Detect which cell encompasses the target text, then output its [x, y] center coordinate. 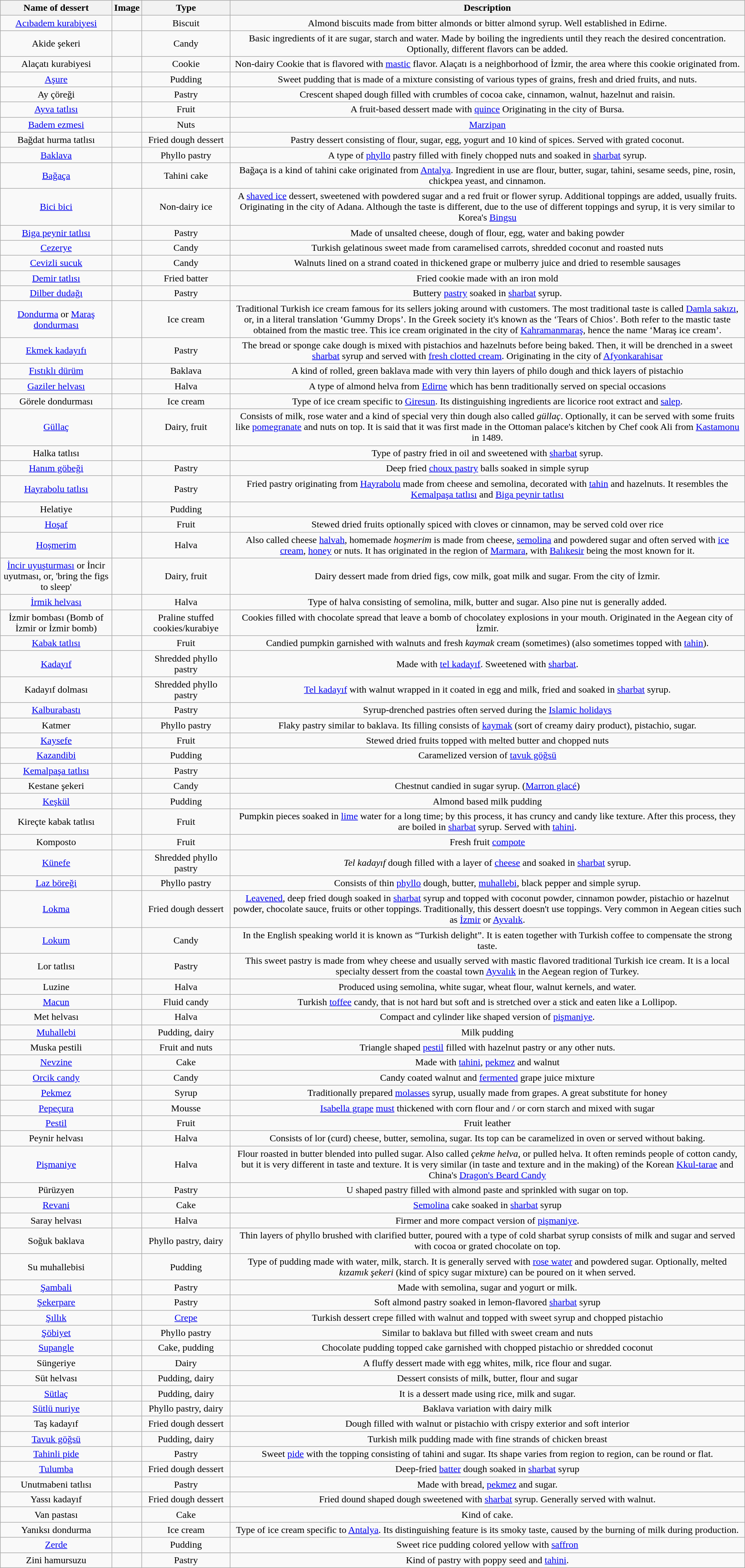
Akide şekeri [57, 44]
Crescent shaped dough filled with crumbles of cocoa cake, cinnamon, walnut, hazelnut and raisin. [487, 94]
Description [487, 8]
Met helvası [57, 1017]
Kind of pastry with poppy seed and tahini. [487, 1560]
Flaky pastry similar to baklava. Its filling consists of kaymak (sort of creamy dairy product), pistachio, sugar. [487, 725]
Nuts [186, 125]
Alaçatı kurabiyesi [57, 64]
Stewed dried fruits topped with melted butter and chopped nuts [487, 740]
Kind of cake. [487, 1515]
Turkish milk pudding made with fine strands of chicken breast [487, 1439]
Hayrabolu tatlısı [57, 489]
Name of dessert [57, 8]
Orcik candy [57, 1078]
Katmer [57, 725]
Turkish toffee candy, that is not hard but soft and is stretched over a stick and eaten like a Lollipop. [487, 1002]
Cookies filled with chocolate spread that leave a bomb of chocolatey explosions in your mouth. Originated in the Aegean city of İzmir. [487, 623]
Tel kadayıf with walnut wrapped in it coated in egg and milk, fried and soaked in sharbat syrup. [487, 689]
Helatiye [57, 509]
Pastry dessert consisting of flour, sugar, egg, yogurt and 10 kind of spices. Served with grated coconut. [487, 140]
Sweet pudding that is made of a mixture consisting of various types of grains, fresh and dried fruits, and nuts. [487, 79]
Made with bread, pekmez and sugar. [487, 1484]
Halka tatlısı [57, 453]
Sweet pide with the topping consisting of tahini and sugar. Its shape varies from region to region, can be round or flat. [487, 1454]
Consists of thin phyllo dough, butter, muhallebi, black pepper and simple syrup. [487, 883]
Lokum [57, 940]
Sütlaç [57, 1393]
Tahini cake [186, 175]
Süt helvası [57, 1378]
Made of unsalted cheese, dough of flour, egg, water and baking powder [487, 233]
Şambali [57, 1287]
Komposto [57, 842]
Taş kadayıf [57, 1424]
Syrup [186, 1093]
Yassı kadayıf [57, 1500]
Biga peynir tatlısı [57, 233]
Compact and cylinder like shaped version of pişmaniye. [487, 1017]
Fried cookie made with an iron mold [487, 278]
Muhallebi [57, 1032]
Dough filled with walnut or pistachio with crispy exterior and soft interior [487, 1424]
Saray helvası [57, 1220]
Keşkül [57, 801]
Fried dound shaped dough sweetened with sharbat syrup. Generally served with walnut. [487, 1500]
Fıstıklı dürüm [57, 371]
Type of ice cream specific to Antalya. Its distinguishing feature is its smoky taste, caused by the burning of milk during production. [487, 1530]
Made with tahini, pekmez and walnut [487, 1062]
Milk pudding [487, 1032]
Non-dairy Cookie that is flavored with mastic flavor. Alaçatı is a neighborhood of İzmir, the area where this cookie originated from. [487, 64]
A type of almond helva from Edirne which has benn traditionally served on special occasions [487, 386]
Chestnut candied in sugar syrup. (Marron glacé) [487, 786]
Lokma [57, 909]
Biscuit [186, 23]
Hoşaf [57, 524]
Kemalpaşa tatlısı [57, 771]
Fruit and nuts [186, 1047]
Made with semolina, sugar and yogurt or milk. [487, 1287]
Ekmek kadayıfı [57, 350]
Almond based milk pudding [487, 801]
Nevzine [57, 1062]
Yanıksı dondurma [57, 1530]
Pekmez [57, 1093]
Pürüzyen [57, 1190]
Candy coated walnut and fermented grape juice mixture [487, 1078]
Deep fried choux pastry balls soaked in simple syrup [487, 468]
Firmer and more compact version of pişmaniye. [487, 1220]
Kestane şekeri [57, 786]
Kazandibi [57, 756]
Tavuk göğsü [57, 1439]
Fluid candy [186, 1002]
Kabak tatlısı [57, 643]
Mousse [186, 1108]
U shaped pastry filled with almond paste and sprinkled with sugar on top. [487, 1190]
Kalburabastı [57, 710]
Turkish dessert crepe filled with walnut and topped with sweet syrup and chopped pistachio [487, 1318]
Turkish gelatinous sweet made from caramelised carrots, shredded coconut and roasted nuts [487, 248]
İrmik helvası [57, 602]
Isabella grape must thickened with corn flour and / or corn starch and mixed with sugar [487, 1108]
Hanım göbeği [57, 468]
Dilber dudağı [57, 293]
Type of halva consisting of semolina, milk, butter and sugar. Also pine nut is generally added. [487, 602]
Kireçte kabak tatlısı [57, 822]
Sweet rice pudding colored yellow with saffron [487, 1545]
Dairy dessert made from dried figs, cow milk, goat milk and sugar. From the city of İzmir. [487, 576]
Semolina cake soaked in sharbat syrup [487, 1205]
Supangle [57, 1348]
A kind of rolled, green baklava made with very thin layers of philo dough and thick layers of pistachio [487, 371]
Tulumba [57, 1469]
Type of ice cream specific to Giresun. Its distinguishing ingredients are licorice root extract and salep. [487, 401]
Van pastası [57, 1515]
Gaziler helvası [57, 386]
Cezerye [57, 248]
Stewed dried fruits optionally spiced with cloves or cinnamon, may be served cold over rice [487, 524]
Kaysefe [57, 740]
Ay çöreği [57, 94]
Pişmaniye [57, 1164]
Bici bici [57, 207]
Tahinli pide [57, 1454]
Marzipan [487, 125]
Type of pastry fried in oil and sweetened with sharbat syrup. [487, 453]
Süngeriye [57, 1363]
Şekerpare [57, 1302]
A fluffy dessert made with egg whites, milk, rice flour and sugar. [487, 1363]
Pestil [57, 1123]
Soft almond pastry soaked in lemon-flavored sharbat syrup [487, 1302]
Image [127, 8]
Pepeçura [57, 1108]
Soğuk baklava [57, 1241]
Fresh fruit compote [487, 842]
Hoşmerim [57, 545]
Ayva tatlısı [57, 109]
Luzine [57, 987]
Praline stuffed cookies/kurabiye [186, 623]
A type of phyllo pastry filled with finely chopped nuts and soaked in sharbat syrup. [487, 155]
Syrup-drenched pastries often served during the Islamic holidays [487, 710]
It is a dessert made using rice, milk and sugar. [487, 1393]
A fruit-based dessert made with quince Originating in the city of Bursa. [487, 109]
Baklava variation with dairy milk [487, 1408]
Bağdat hurma tatlısı [57, 140]
İncir uyuşturması or İncir uyutması, or, 'bring the figs to sleep' [57, 576]
Dessert consists of milk, butter, flour and sugar [487, 1378]
Lor tatlısı [57, 967]
Non-dairy ice [186, 207]
Buttery pastry soaked in sharbat syrup. [487, 293]
Chocolate pudding topped cake garnished with chopped pistachio or shredded coconut [487, 1348]
Aşure [57, 79]
Type [186, 8]
Kadayıf dolması [57, 689]
Made with tel kadayıf. Sweetened with sharbat. [487, 664]
Güllaç [57, 427]
Laz böreği [57, 883]
Dondurma or Maraş dondurması [57, 319]
Candied pumpkin garnished with walnuts and fresh kaymak cream (sometimes) (also sometimes topped with tahin). [487, 643]
Peynir helvası [57, 1138]
Deep-fried batter dough soaked in sharbat syrup [487, 1469]
Sütlü nuriye [57, 1408]
Şıllık [57, 1318]
Cookie [186, 64]
Şöbiyet [57, 1333]
Cevizli sucuk [57, 263]
Demir tatlısı [57, 278]
Su muhallebisi [57, 1267]
Fried batter [186, 278]
Tel kadayıf dough filled with a layer of cheese and soaked in sharbat syrup. [487, 862]
Muska pestili [57, 1047]
Bağaça [57, 175]
Zini hamursuzu [57, 1560]
Macun [57, 1002]
Acıbadem kurabiyesi [57, 23]
Revani [57, 1205]
Künefe [57, 862]
Caramelized version of tavuk göğsü [487, 756]
Almond biscuits made from bitter almonds or bitter almond syrup. Well established in Edirne. [487, 23]
Fruit leather [487, 1123]
Crepe [186, 1318]
Görele dondurması [57, 401]
Consists of lor (curd) cheese, butter, semolina, sugar. Its top can be caramelized in oven or served without baking. [487, 1138]
Triangle shaped pestil filled with hazelnut pastry or any other nuts. [487, 1047]
In the English speaking world it is known as “Turkish delight”. It is eaten together with Turkish coffee to compensate the strong taste. [487, 940]
Kadayıf [57, 664]
Zerde [57, 1545]
Similar to baklava but filled with sweet cream and nuts [487, 1333]
Traditionally prepared molasses syrup, usually made from grapes. A great substitute for honey [487, 1093]
Dairy [186, 1363]
Unutmabeni tatlısı [57, 1484]
Produced using semolina, white sugar, wheat flour, walnut kernels, and water. [487, 987]
Badem ezmesi [57, 125]
İzmir bombası (Bomb of İzmir or İzmir bomb) [57, 623]
Walnuts lined on a strand coated in thickened grape or mulberry juice and dried to resemble sausages [487, 263]
Cake, pudding [186, 1348]
